Provide the (X, Y) coordinate of the cell's center where the given text is located.  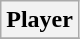
Player (40, 20)
